Return the (X, Y) coordinate for the center point of the cell that contains the specified text.  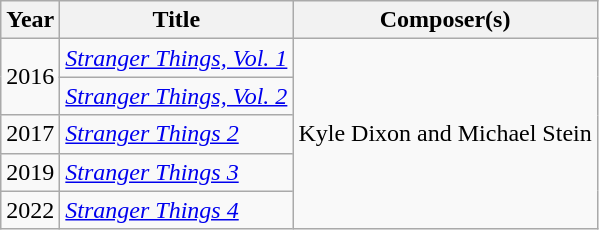
2017 (30, 134)
2019 (30, 172)
Year (30, 20)
Stranger Things 2 (176, 134)
2016 (30, 77)
Stranger Things 3 (176, 172)
Stranger Things, Vol. 1 (176, 58)
2022 (30, 210)
Stranger Things, Vol. 2 (176, 96)
Stranger Things 4 (176, 210)
Title (176, 20)
Composer(s) (445, 20)
Kyle Dixon and Michael Stein (445, 134)
